For the text-containing cell, return its midpoint in (x, y) coordinate format. 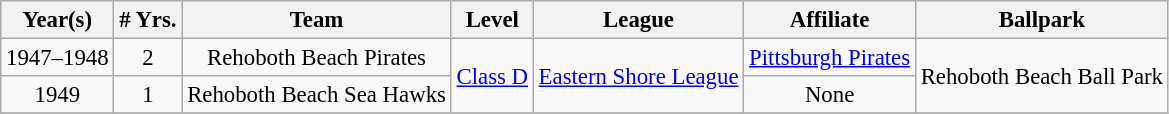
Level (492, 20)
Year(s) (58, 20)
2 (148, 58)
League (638, 20)
Ballpark (1042, 20)
1947–1948 (58, 58)
Class D (492, 76)
Rehoboth Beach Sea Hawks (316, 95)
1949 (58, 95)
# Yrs. (148, 20)
Rehoboth Beach Ball Park (1042, 76)
None (830, 95)
Eastern Shore League (638, 76)
Affiliate (830, 20)
Pittsburgh Pirates (830, 58)
Rehoboth Beach Pirates (316, 58)
Team (316, 20)
1 (148, 95)
